Output the [X, Y] coordinate of the center of the cell containing the given text.  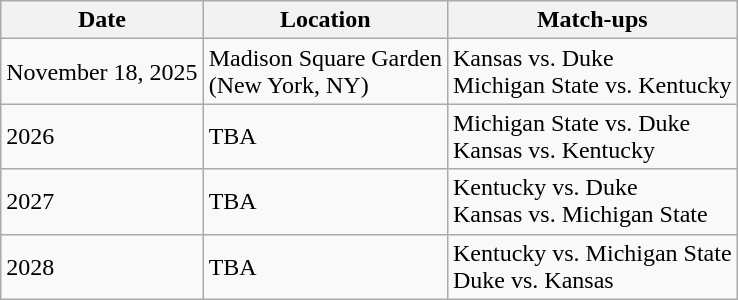
Madison Square Garden(New York, NY) [325, 72]
2026 [102, 136]
November 18, 2025 [102, 72]
Date [102, 20]
Kentucky vs. Michigan StateDuke vs. Kansas [592, 266]
Kentucky vs. DukeKansas vs. Michigan State [592, 202]
Match-ups [592, 20]
2028 [102, 266]
2027 [102, 202]
Location [325, 20]
Kansas vs. DukeMichigan State vs. Kentucky [592, 72]
Michigan State vs. DukeKansas vs. Kentucky [592, 136]
